Identify which cell holds the provided text, then report its (x, y) central coordinate. 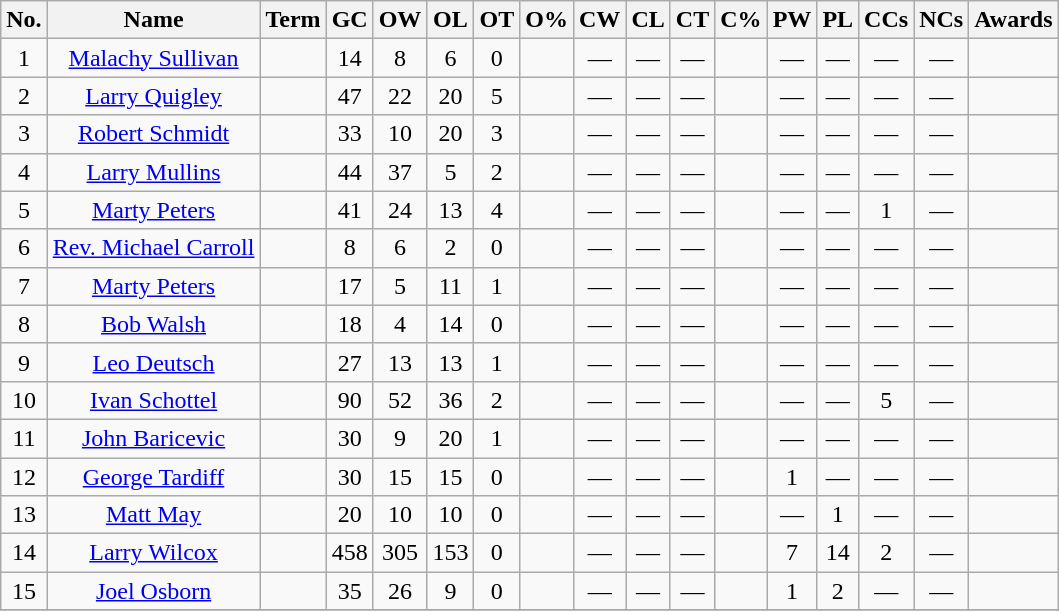
44 (350, 172)
Malachy Sullivan (154, 58)
PW (792, 20)
18 (350, 324)
O% (547, 20)
Larry Wilcox (154, 553)
George Tardiff (154, 477)
37 (400, 172)
OL (450, 20)
Matt May (154, 515)
153 (450, 553)
Larry Quigley (154, 96)
26 (400, 591)
OW (400, 20)
Larry Mullins (154, 172)
41 (350, 210)
27 (350, 362)
Name (154, 20)
22 (400, 96)
Awards (1014, 20)
CW (599, 20)
47 (350, 96)
CT (692, 20)
C% (741, 20)
17 (350, 286)
NCs (942, 20)
CCs (886, 20)
OT (497, 20)
90 (350, 400)
PL (838, 20)
Leo Deutsch (154, 362)
Rev. Michael Carroll (154, 248)
24 (400, 210)
36 (450, 400)
No. (24, 20)
John Baricevic (154, 438)
305 (400, 553)
Robert Schmidt (154, 134)
Joel Osborn (154, 591)
CL (648, 20)
33 (350, 134)
52 (400, 400)
12 (24, 477)
GC (350, 20)
Bob Walsh (154, 324)
35 (350, 591)
458 (350, 553)
Ivan Schottel (154, 400)
Term (293, 20)
